Extract the [x, y] coordinate from the center of the cell holding the provided text.  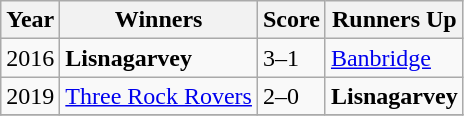
Year [30, 20]
3–1 [291, 58]
Winners [159, 20]
Score [291, 20]
Banbridge [394, 58]
2016 [30, 58]
Three Rock Rovers [159, 96]
Runners Up [394, 20]
2–0 [291, 96]
2019 [30, 96]
